Detect which cell encompasses the target text, then output its (X, Y) center coordinate. 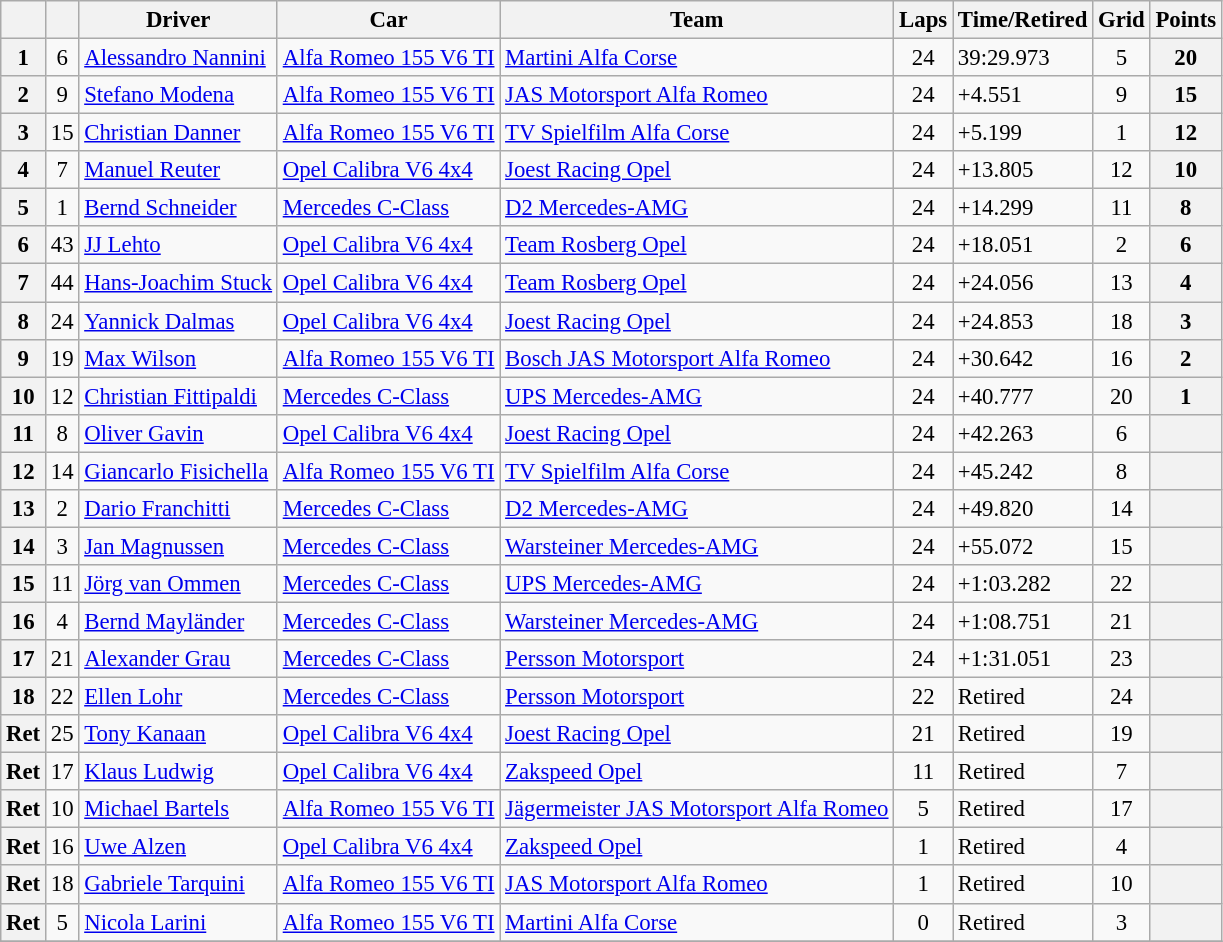
Manuel Reuter (178, 170)
+30.642 (1023, 358)
+24.056 (1023, 283)
Grid (1122, 20)
+24.853 (1023, 321)
+14.299 (1023, 208)
+4.551 (1023, 95)
+1:08.751 (1023, 621)
Bosch JAS Motorsport Alfa Romeo (697, 358)
43 (62, 245)
Jan Magnussen (178, 546)
Driver (178, 20)
Ellen Lohr (178, 697)
+13.805 (1023, 170)
Points (1186, 20)
23 (1122, 659)
39:29.973 (1023, 58)
+5.199 (1023, 133)
Car (388, 20)
Oliver Gavin (178, 433)
Nicola Larini (178, 922)
Jörg van Ommen (178, 584)
Team (697, 20)
Time/Retired (1023, 20)
Christian Fittipaldi (178, 396)
Alessandro Nannini (178, 58)
Yannick Dalmas (178, 321)
Dario Franchitti (178, 509)
25 (62, 734)
Jägermeister JAS Motorsport Alfa Romeo (697, 809)
Christian Danner (178, 133)
+55.072 (1023, 546)
+42.263 (1023, 433)
44 (62, 283)
Alexander Grau (178, 659)
+1:31.051 (1023, 659)
Bernd Schneider (178, 208)
+1:03.282 (1023, 584)
Max Wilson (178, 358)
Klaus Ludwig (178, 772)
+40.777 (1023, 396)
Hans-Joachim Stuck (178, 283)
0 (924, 922)
Laps (924, 20)
Michael Bartels (178, 809)
Gabriele Tarquini (178, 885)
Giancarlo Fisichella (178, 471)
Uwe Alzen (178, 847)
Bernd Mayländer (178, 621)
JJ Lehto (178, 245)
+18.051 (1023, 245)
+49.820 (1023, 509)
Tony Kanaan (178, 734)
+45.242 (1023, 471)
Stefano Modena (178, 95)
